Return the [X, Y] coordinate for the center point of the cell that contains the specified text.  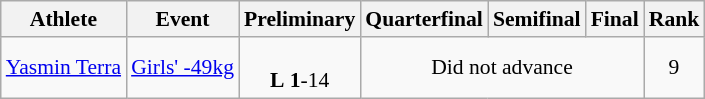
Quarterfinal [424, 19]
Rank [674, 19]
Did not advance [502, 68]
9 [674, 68]
Girls' -49kg [182, 68]
Preliminary [300, 19]
Event [182, 19]
Semifinal [537, 19]
L 1-14 [300, 68]
Yasmin Terra [64, 68]
Athlete [64, 19]
Final [615, 19]
